Find where the given text appears and provide that cell's center as (x, y) coordinate. 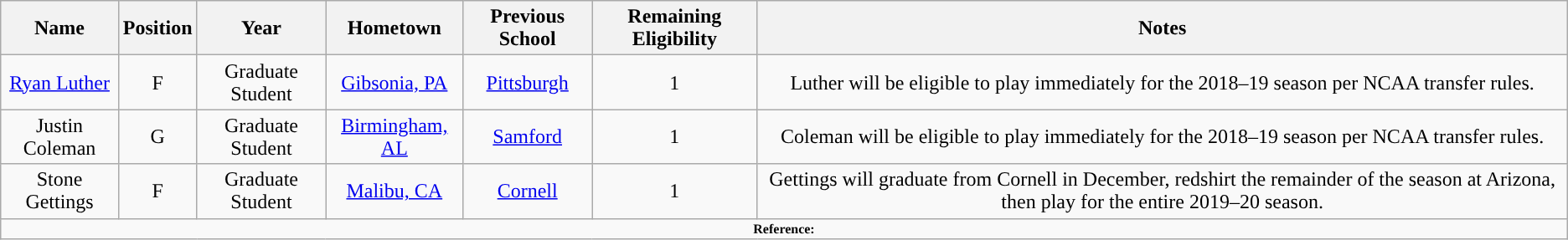
Malibu, CA (395, 191)
Previous School (528, 28)
Gibsonia, PA (395, 82)
Cornell (528, 191)
Gettings will graduate from Cornell in December, redshirt the remainder of the season at Arizona, then play for the entire 2019–20 season. (1163, 191)
G (157, 137)
Pittsburgh (528, 82)
Birmingham, AL (395, 137)
Remaining Eligibility (675, 28)
Reference: (784, 228)
Justin Coleman (60, 137)
Position (157, 28)
Notes (1163, 28)
Hometown (395, 28)
Coleman will be eligible to play immediately for the 2018–19 season per NCAA transfer rules. (1163, 137)
Ryan Luther (60, 82)
Stone Gettings (60, 191)
Name (60, 28)
Samford (528, 137)
Year (261, 28)
Luther will be eligible to play immediately for the 2018–19 season per NCAA transfer rules. (1163, 82)
